From the cell containing the given text, extract its center point as (x, y) coordinate. 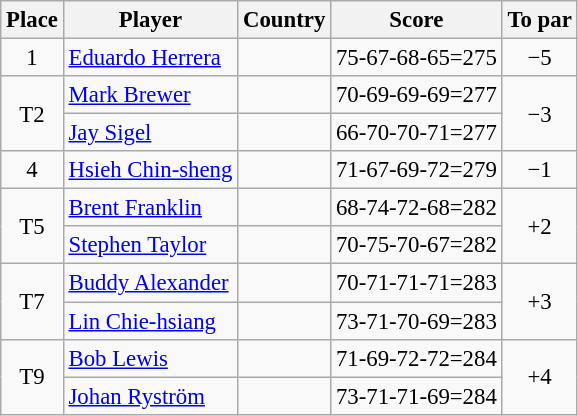
+4 (540, 376)
Eduardo Herrera (150, 58)
70-71-71-71=283 (417, 283)
Stephen Taylor (150, 245)
Mark Brewer (150, 95)
Johan Ryström (150, 396)
T7 (32, 302)
68-74-72-68=282 (417, 208)
Place (32, 20)
Buddy Alexander (150, 283)
Country (284, 20)
70-69-69-69=277 (417, 95)
−3 (540, 114)
−5 (540, 58)
71-67-69-72=279 (417, 170)
T9 (32, 376)
1 (32, 58)
66-70-70-71=277 (417, 133)
T5 (32, 226)
70-75-70-67=282 (417, 245)
+2 (540, 226)
4 (32, 170)
Lin Chie-hsiang (150, 321)
To par (540, 20)
Brent Franklin (150, 208)
−1 (540, 170)
Bob Lewis (150, 358)
73-71-70-69=283 (417, 321)
Score (417, 20)
+3 (540, 302)
Player (150, 20)
75-67-68-65=275 (417, 58)
73-71-71-69=284 (417, 396)
Hsieh Chin-sheng (150, 170)
Jay Sigel (150, 133)
T2 (32, 114)
71-69-72-72=284 (417, 358)
